Pinpoint the cell where the given text exists, returning its [x, y] midpoint coordinate. 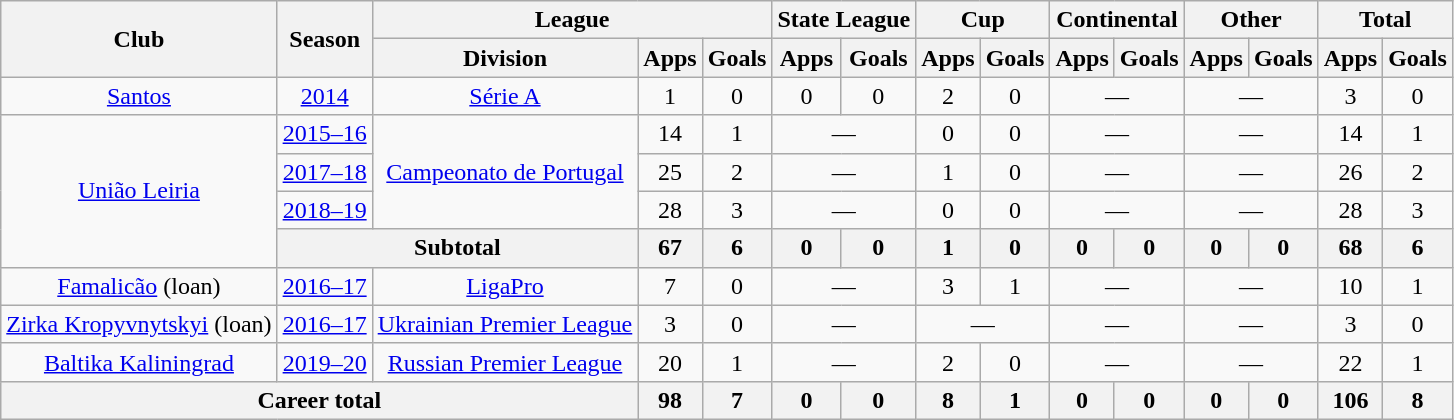
Ukrainian Premier League [505, 324]
State League [844, 20]
Zirka Kropyvnytskyi (loan) [139, 324]
22 [1350, 362]
26 [1350, 172]
Subtotal [458, 248]
Other [1251, 20]
68 [1350, 248]
Campeonato de Portugal [505, 172]
Série A [505, 96]
2015–16 [324, 134]
Division [505, 58]
League [572, 20]
Club [139, 39]
2017–18 [324, 172]
Season [324, 39]
Baltika Kaliningrad [139, 362]
2018–19 [324, 210]
Santos [139, 96]
União Leiria [139, 191]
25 [670, 172]
Russian Premier League [505, 362]
Total [1385, 20]
Cup [983, 20]
67 [670, 248]
10 [1350, 286]
2019–20 [324, 362]
98 [670, 400]
Continental [1117, 20]
2014 [324, 96]
Career total [320, 400]
LigaPro [505, 286]
Famalicão (loan) [139, 286]
20 [670, 362]
106 [1350, 400]
